Find where the given text appears and provide that cell's center as [X, Y] coordinate. 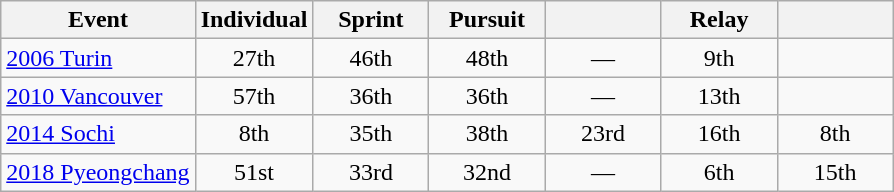
Individual [254, 20]
Sprint [371, 20]
57th [254, 96]
38th [487, 134]
2014 Sochi [98, 134]
13th [719, 96]
2006 Turin [98, 58]
35th [371, 134]
46th [371, 58]
16th [719, 134]
2010 Vancouver [98, 96]
48th [487, 58]
6th [719, 172]
51st [254, 172]
2018 Pyeongchang [98, 172]
15th [835, 172]
Pursuit [487, 20]
Event [98, 20]
27th [254, 58]
9th [719, 58]
Relay [719, 20]
32nd [487, 172]
23rd [603, 134]
33rd [371, 172]
